Pinpoint the cell where the given text exists, returning its [X, Y] midpoint coordinate. 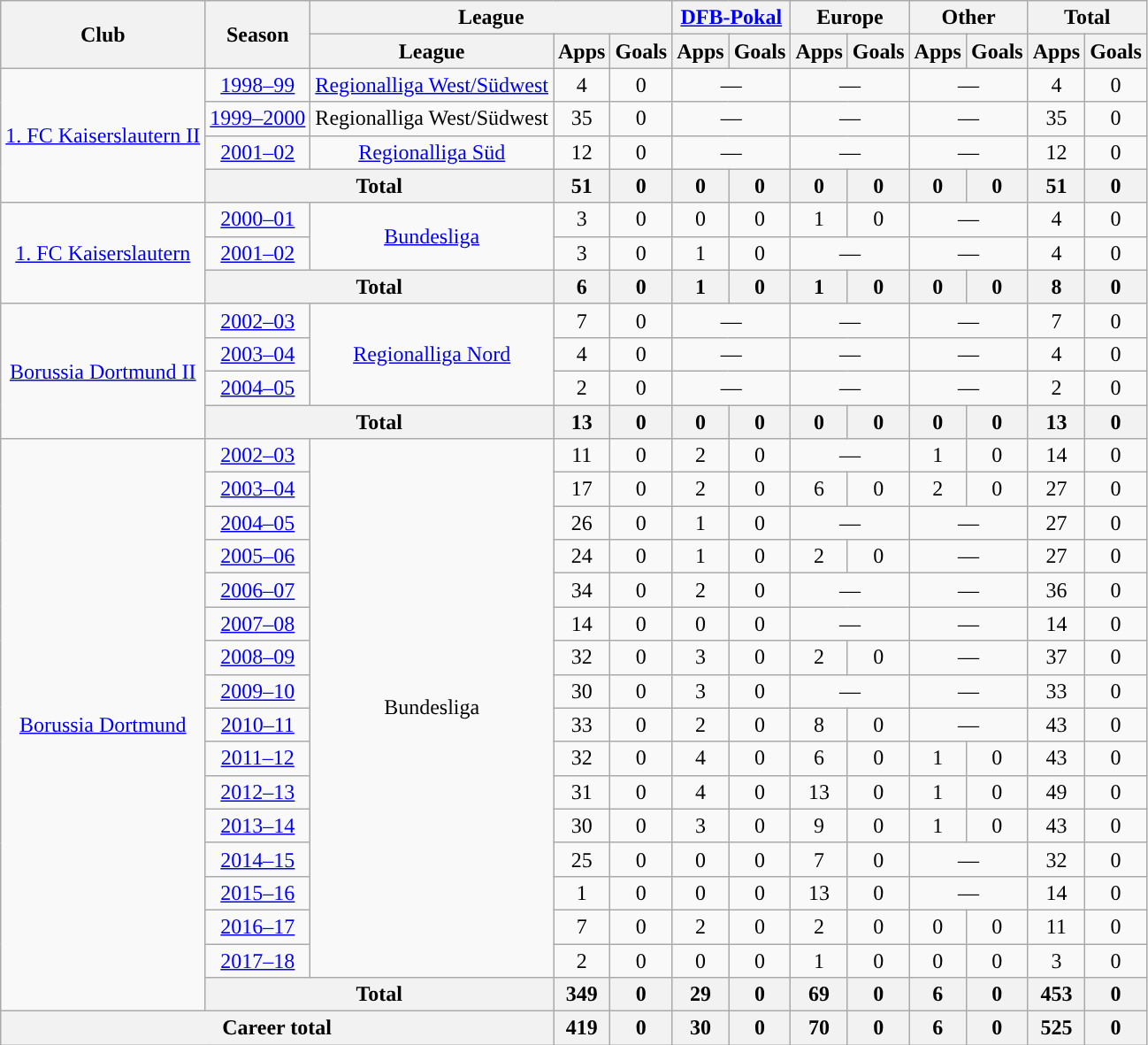
DFB-Pokal [731, 18]
Borussia Dortmund II [103, 371]
1999–2000 [258, 119]
2017–18 [258, 960]
Regionalliga Nord [432, 354]
2000–01 [258, 219]
2011–12 [258, 758]
25 [582, 859]
2006–07 [258, 590]
2007–08 [258, 624]
2013–14 [258, 826]
2015–16 [258, 893]
9 [819, 826]
17 [582, 489]
525 [1056, 1028]
34 [582, 590]
349 [582, 995]
Career total [278, 1028]
2008–09 [258, 657]
29 [700, 995]
69 [819, 995]
36 [1056, 590]
70 [819, 1028]
31 [582, 792]
Season [258, 35]
24 [582, 557]
2016–17 [258, 926]
26 [582, 523]
Europe [850, 18]
Club [103, 35]
37 [1056, 657]
Other [968, 18]
Borussia Dortmund [103, 726]
1. FC Kaiserslautern [103, 253]
2014–15 [258, 859]
419 [582, 1028]
1998–99 [258, 85]
49 [1056, 792]
Regionalliga Süd [432, 152]
453 [1056, 995]
2010–11 [258, 725]
1. FC Kaiserslautern II [103, 135]
2012–13 [258, 792]
2009–10 [258, 691]
2005–06 [258, 557]
